From the cell containing the given text, extract its center point as (x, y) coordinate. 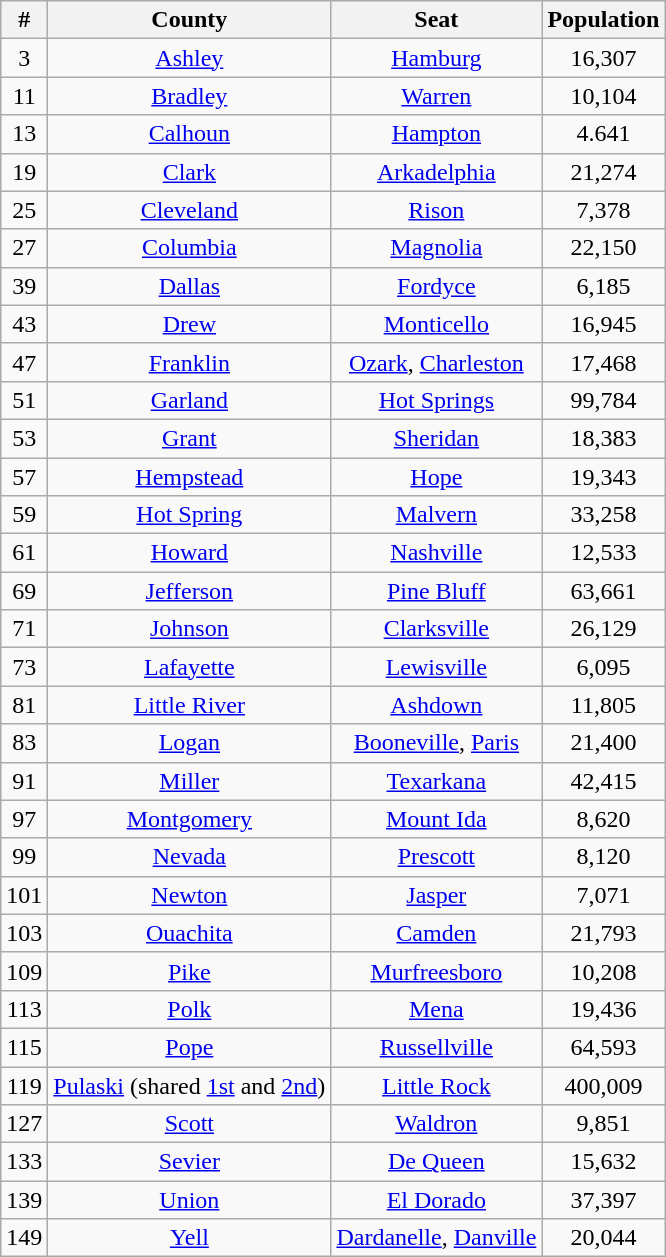
19 (24, 172)
Waldron (436, 1124)
71 (24, 629)
Rison (436, 210)
Little River (190, 705)
22,150 (604, 248)
Hope (436, 477)
Cleveland (190, 210)
4.641 (604, 134)
Scott (190, 1124)
61 (24, 553)
99,784 (604, 400)
Malvern (436, 515)
Hot Springs (436, 400)
109 (24, 971)
Hampton (436, 134)
Ashdown (436, 705)
Little Rock (436, 1085)
Grant (190, 438)
20,044 (604, 1238)
Lafayette (190, 667)
Miller (190, 781)
81 (24, 705)
25 (24, 210)
Columbia (190, 248)
3 (24, 58)
16,945 (604, 324)
15,632 (604, 1162)
Lewisville (436, 667)
Newton (190, 895)
9,851 (604, 1124)
Sevier (190, 1162)
Camden (436, 933)
8,120 (604, 857)
Polk (190, 1009)
8,620 (604, 819)
Calhoun (190, 134)
Seat (436, 20)
149 (24, 1238)
Hot Spring (190, 515)
Pine Bluff (436, 591)
11,805 (604, 705)
Nashville (436, 553)
# (24, 20)
83 (24, 743)
Ashley (190, 58)
37,397 (604, 1200)
113 (24, 1009)
County (190, 20)
11 (24, 96)
91 (24, 781)
115 (24, 1047)
64,593 (604, 1047)
Johnson (190, 629)
19,436 (604, 1009)
6,095 (604, 667)
47 (24, 362)
21,274 (604, 172)
99 (24, 857)
59 (24, 515)
139 (24, 1200)
Russellville (436, 1047)
Mena (436, 1009)
21,400 (604, 743)
Jefferson (190, 591)
18,383 (604, 438)
119 (24, 1085)
97 (24, 819)
Ouachita (190, 933)
16,307 (604, 58)
17,468 (604, 362)
Arkadelphia (436, 172)
Drew (190, 324)
Sheridan (436, 438)
13 (24, 134)
Booneville, Paris (436, 743)
400,009 (604, 1085)
Pike (190, 971)
Dallas (190, 286)
Fordyce (436, 286)
43 (24, 324)
Yell (190, 1238)
63,661 (604, 591)
Nevada (190, 857)
De Queen (436, 1162)
19,343 (604, 477)
33,258 (604, 515)
Hempstead (190, 477)
Garland (190, 400)
7,071 (604, 895)
101 (24, 895)
57 (24, 477)
Ozark, Charleston (436, 362)
Howard (190, 553)
127 (24, 1124)
Monticello (436, 324)
26,129 (604, 629)
103 (24, 933)
Mount Ida (436, 819)
Pulaski (shared 1st and 2nd) (190, 1085)
12,533 (604, 553)
7,378 (604, 210)
Prescott (436, 857)
Population (604, 20)
El Dorado (436, 1200)
69 (24, 591)
10,104 (604, 96)
Montgomery (190, 819)
53 (24, 438)
6,185 (604, 286)
Clark (190, 172)
10,208 (604, 971)
Franklin (190, 362)
Logan (190, 743)
Texarkana (436, 781)
Pope (190, 1047)
Magnolia (436, 248)
21,793 (604, 933)
Dardanelle, Danville (436, 1238)
Union (190, 1200)
133 (24, 1162)
39 (24, 286)
Murfreesboro (436, 971)
Bradley (190, 96)
42,415 (604, 781)
Warren (436, 96)
Jasper (436, 895)
Hamburg (436, 58)
Clarksville (436, 629)
27 (24, 248)
73 (24, 667)
51 (24, 400)
